Scan for the cell matching the given text and deliver its (X, Y) coordinate at center. 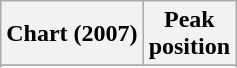
Chart (2007) (72, 34)
Peakposition (189, 34)
